Return (x, y) of the center of cell containing provided text 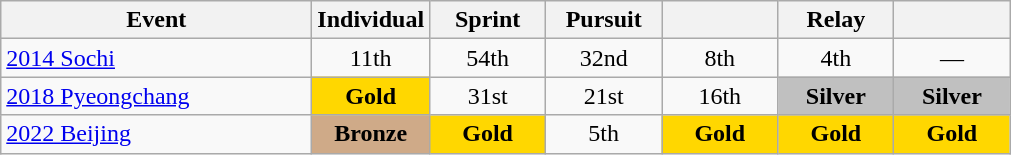
— (952, 58)
8th (720, 58)
32nd (604, 58)
Bronze (371, 134)
Sprint (488, 20)
Event (156, 20)
Pursuit (604, 20)
21st (604, 96)
2014 Sochi (156, 58)
31st (488, 96)
4th (836, 58)
54th (488, 58)
Relay (836, 20)
2022 Beijing (156, 134)
11th (371, 58)
16th (720, 96)
2018 Pyeongchang (156, 96)
5th (604, 134)
Individual (371, 20)
